Locate the cell with the specified text and output its (x, y) center coordinate. 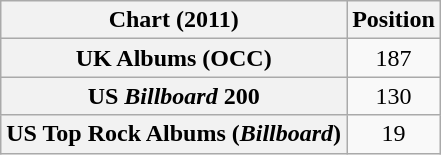
UK Albums (OCC) (174, 58)
Chart (2011) (174, 20)
US Top Rock Albums (Billboard) (174, 134)
US Billboard 200 (174, 96)
19 (394, 134)
187 (394, 58)
Position (394, 20)
130 (394, 96)
